Detect which cell encompasses the target text, then output its (X, Y) center coordinate. 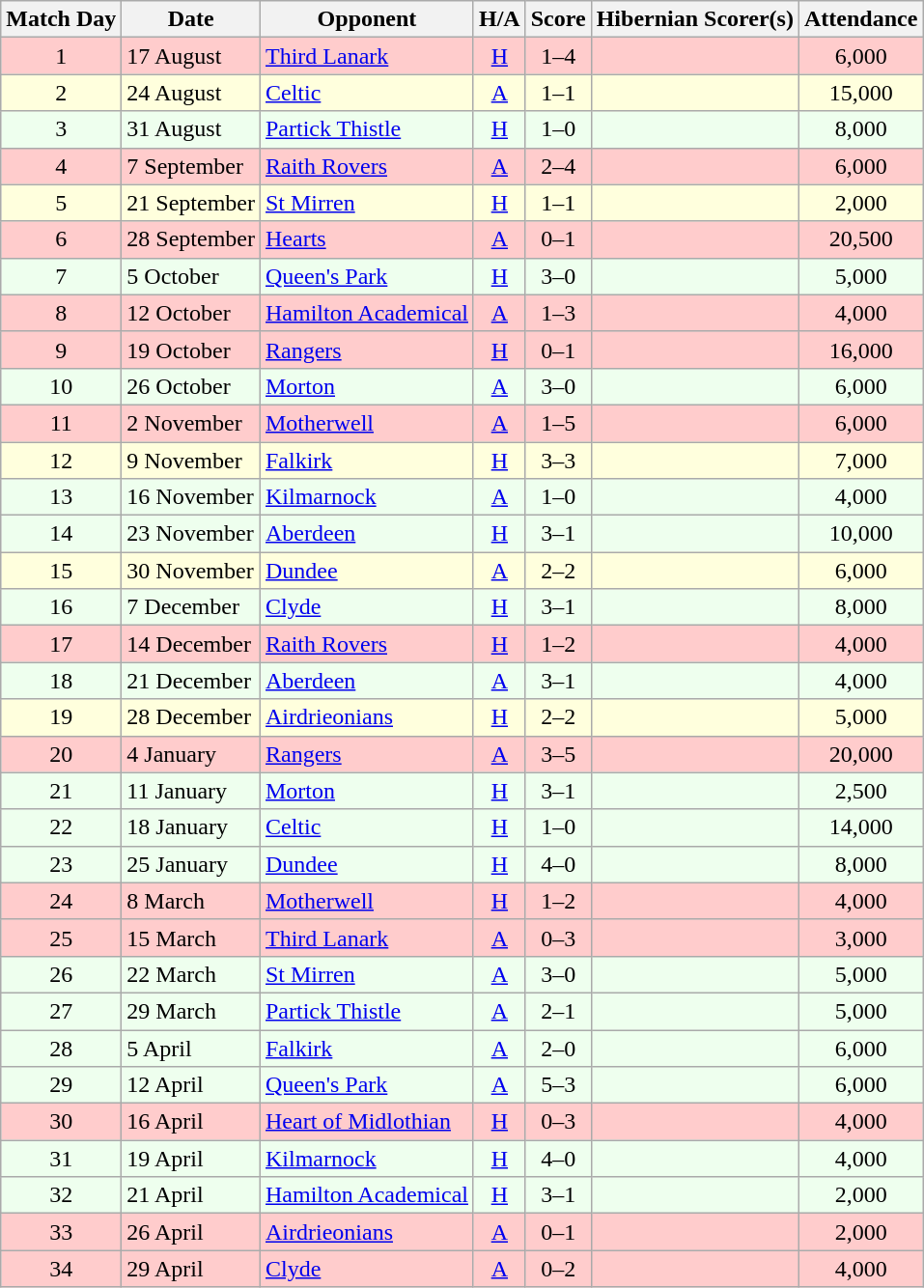
1–5 (558, 423)
9 November (191, 461)
7 September (191, 166)
28 December (191, 717)
7 December (191, 607)
30 November (191, 571)
17 August (191, 56)
16 (62, 607)
16,000 (860, 350)
12 October (191, 313)
Hearts (367, 239)
9 (62, 350)
5 (62, 203)
19 October (191, 350)
3–5 (558, 754)
23 (62, 864)
24 August (191, 93)
Date (191, 19)
1–3 (558, 313)
3–3 (558, 461)
2,500 (860, 791)
15 March (191, 938)
Match Day (62, 19)
10 (62, 386)
1 (62, 56)
32 (62, 1195)
21 April (191, 1195)
30 (62, 1122)
26 April (191, 1232)
Attendance (860, 19)
8 March (191, 901)
12 (62, 461)
33 (62, 1232)
29 March (191, 1011)
16 November (191, 497)
31 (62, 1159)
18 January (191, 827)
25 (62, 938)
29 (62, 1085)
11 January (191, 791)
5 October (191, 276)
22 (62, 827)
22 March (191, 974)
13 (62, 497)
20,000 (860, 754)
19 April (191, 1159)
Opponent (367, 19)
11 (62, 423)
19 (62, 717)
8 (62, 313)
14 (62, 534)
3 (62, 129)
14,000 (860, 827)
15,000 (860, 93)
2–1 (558, 1011)
12 April (191, 1085)
28 (62, 1048)
Heart of Midlothian (367, 1122)
20 (62, 754)
1–4 (558, 56)
26 October (191, 386)
0–2 (558, 1269)
23 November (191, 534)
H/A (499, 19)
2–0 (558, 1048)
2 (62, 93)
Score (558, 19)
24 (62, 901)
2 November (191, 423)
4 (62, 166)
21 (62, 791)
6 (62, 239)
21 December (191, 681)
21 September (191, 203)
15 (62, 571)
4 January (191, 754)
Hibernian Scorer(s) (695, 19)
5 April (191, 1048)
26 (62, 974)
3,000 (860, 938)
20,500 (860, 239)
31 August (191, 129)
2–4 (558, 166)
7 (62, 276)
34 (62, 1269)
18 (62, 681)
27 (62, 1011)
28 September (191, 239)
7,000 (860, 461)
5–3 (558, 1085)
10,000 (860, 534)
29 April (191, 1269)
16 April (191, 1122)
25 January (191, 864)
17 (62, 644)
14 December (191, 644)
